Return [x, y] of the center of cell containing provided text 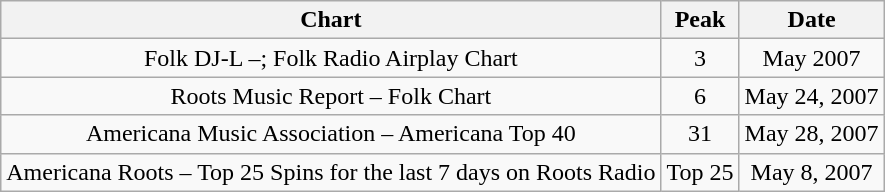
Folk DJ-L –; Folk Radio Airplay Chart [331, 58]
Peak [700, 20]
May 24, 2007 [812, 96]
Americana Music Association – Americana Top 40 [331, 134]
May 2007 [812, 58]
31 [700, 134]
6 [700, 96]
Chart [331, 20]
Top 25 [700, 172]
3 [700, 58]
May 28, 2007 [812, 134]
Americana Roots – Top 25 Spins for the last 7 days on Roots Radio [331, 172]
Roots Music Report – Folk Chart [331, 96]
Date [812, 20]
May 8, 2007 [812, 172]
